Output the [x, y] coordinate of the center of the cell containing the given text.  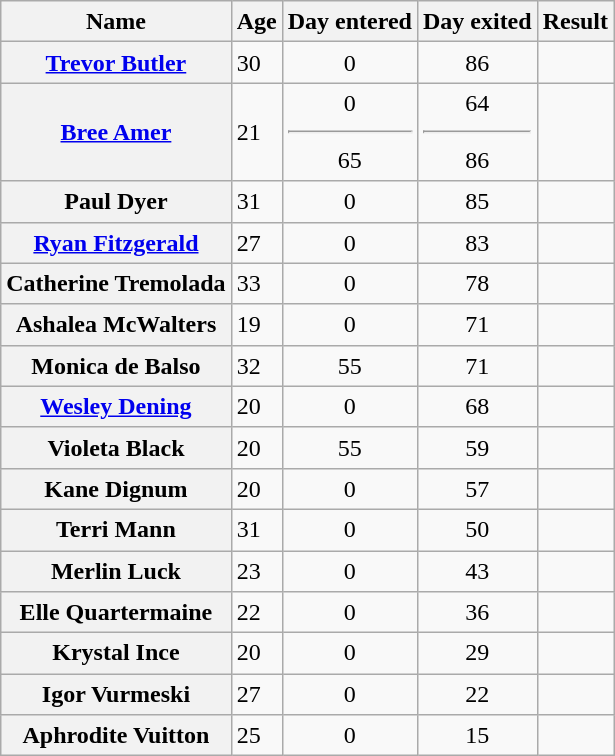
25 [256, 736]
Result [575, 22]
Kane Dignum [116, 488]
Day entered [350, 22]
Krystal Ince [116, 654]
36 [477, 612]
83 [477, 242]
Elle Quartermaine [116, 612]
57 [477, 488]
Merlin Luck [116, 570]
0 65 [350, 132]
50 [477, 530]
Age [256, 22]
Bree Amer [116, 132]
29 [477, 654]
Terri Mann [116, 530]
Monica de Balso [116, 366]
59 [477, 448]
Wesley Dening [116, 406]
21 [256, 132]
30 [256, 62]
86 [477, 62]
Ryan Fitzgerald [116, 242]
Day exited [477, 22]
33 [256, 284]
68 [477, 406]
43 [477, 570]
19 [256, 324]
Igor Vurmeski [116, 694]
Paul Dyer [116, 202]
Aphrodite Vuitton [116, 736]
Catherine Tremolada [116, 284]
Trevor Butler [116, 62]
Name [116, 22]
Ashalea McWalters [116, 324]
78 [477, 284]
85 [477, 202]
23 [256, 570]
64 86 [477, 132]
32 [256, 366]
15 [477, 736]
Violeta Black [116, 448]
